For the text-containing cell, return its midpoint in [X, Y] coordinate format. 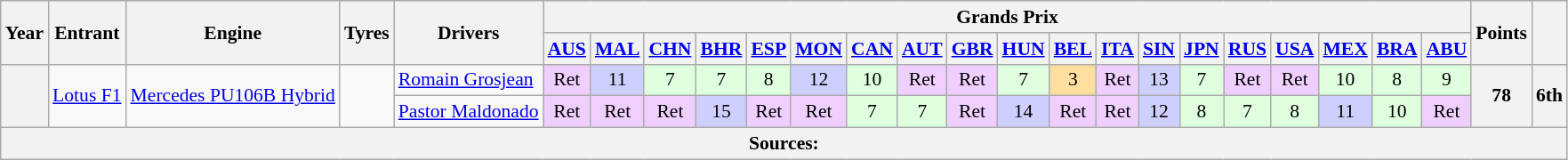
GBR [973, 49]
MAL [617, 49]
RUS [1247, 49]
BHR [722, 49]
CHN [670, 49]
Drivers [469, 32]
Lotus F1 [87, 96]
Engine [233, 32]
14 [1024, 112]
BRA [1397, 49]
Romain Grosjean [469, 80]
Points [1501, 32]
ESP [768, 49]
AUS [567, 49]
15 [722, 112]
13 [1159, 80]
ABU [1447, 49]
Sources: [784, 144]
9 [1447, 80]
HUN [1024, 49]
Mercedes PU106B Hybrid [233, 96]
3 [1073, 80]
ITA [1117, 49]
JPN [1202, 49]
MON [818, 49]
Tyres [366, 32]
USA [1295, 49]
AUT [922, 49]
BEL [1073, 49]
Year [25, 32]
CAN [872, 49]
SIN [1159, 49]
78 [1501, 96]
Pastor Maldonado [469, 112]
Entrant [87, 32]
MEX [1345, 49]
6th [1549, 96]
Grands Prix [1008, 17]
